Return the (x, y) coordinate for the center point of the cell that contains the specified text.  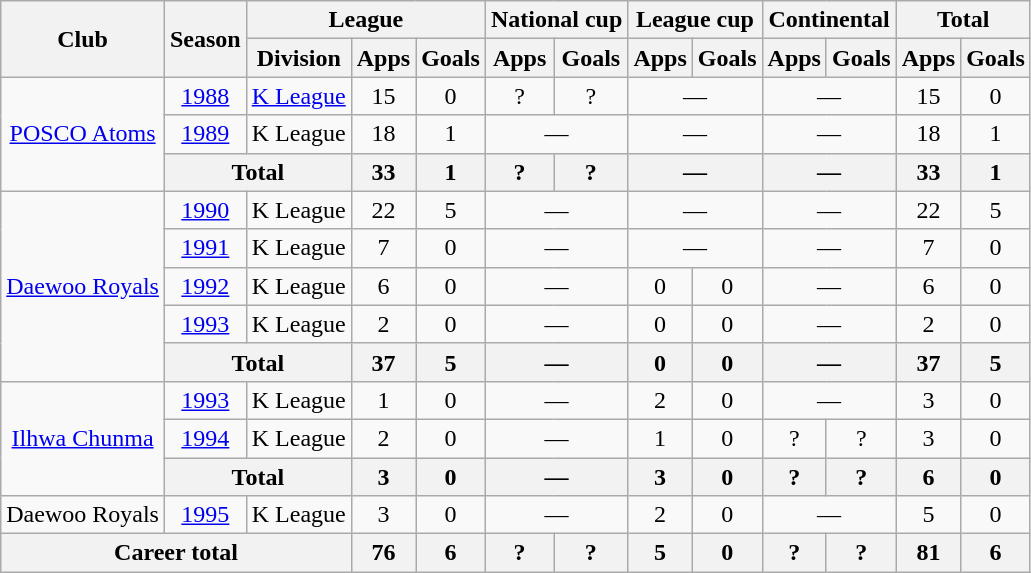
Career total (176, 553)
1989 (205, 134)
Club (83, 39)
81 (928, 553)
League cup (695, 20)
76 (383, 553)
Season (205, 39)
Ilhwa Chunma (83, 438)
1992 (205, 286)
Continental (829, 20)
1991 (205, 248)
Division (298, 58)
1994 (205, 438)
1988 (205, 96)
POSCO Atoms (83, 134)
1990 (205, 210)
National cup (556, 20)
1995 (205, 515)
League (366, 20)
